Capture the cell that displays the provided text and extract its [X, Y] central coordinate. 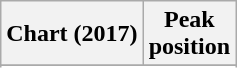
Chart (2017) [72, 34]
Peak position [189, 34]
